Detect which cell encompasses the target text, then output its (x, y) center coordinate. 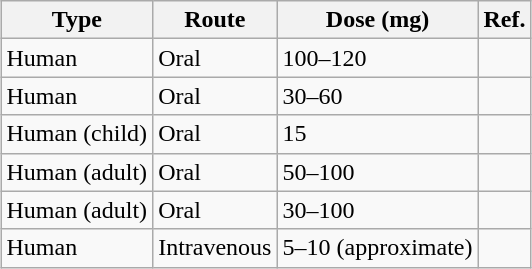
5–10 (approximate) (378, 248)
Human (child) (77, 134)
15 (378, 134)
Ref. (504, 20)
Dose (mg) (378, 20)
30–100 (378, 210)
Intravenous (215, 248)
Route (215, 20)
100–120 (378, 58)
50–100 (378, 172)
30–60 (378, 96)
Type (77, 20)
